For the text-containing cell, return its midpoint in [X, Y] coordinate format. 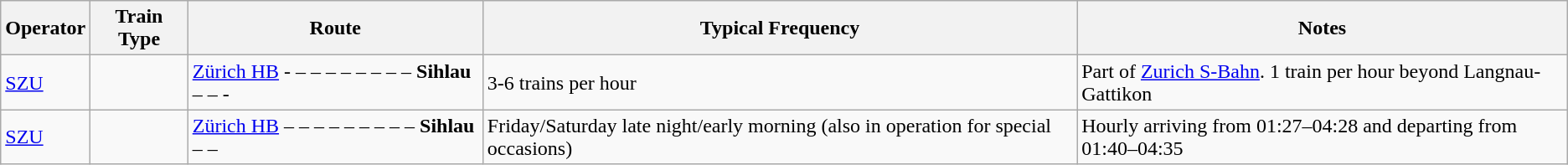
Part of Zurich S-Bahn. 1 train per hour beyond Langnau-Gattikon [1323, 82]
3-6 trains per hour [779, 82]
Notes [1323, 28]
Train Type [139, 28]
Zürich HB - – – – – – – – – Sihlau – – - [335, 82]
Hourly arriving from 01:27–04:28 and departing from 01:40–04:35 [1323, 137]
Friday/Saturday late night/early morning (also in operation for special occasions) [779, 137]
Zürich HB – – – – – – – – – Sihlau – – [335, 137]
Typical Frequency [779, 28]
Route [335, 28]
Operator [45, 28]
